Pinpoint the cell where the given text exists, returning its [X, Y] midpoint coordinate. 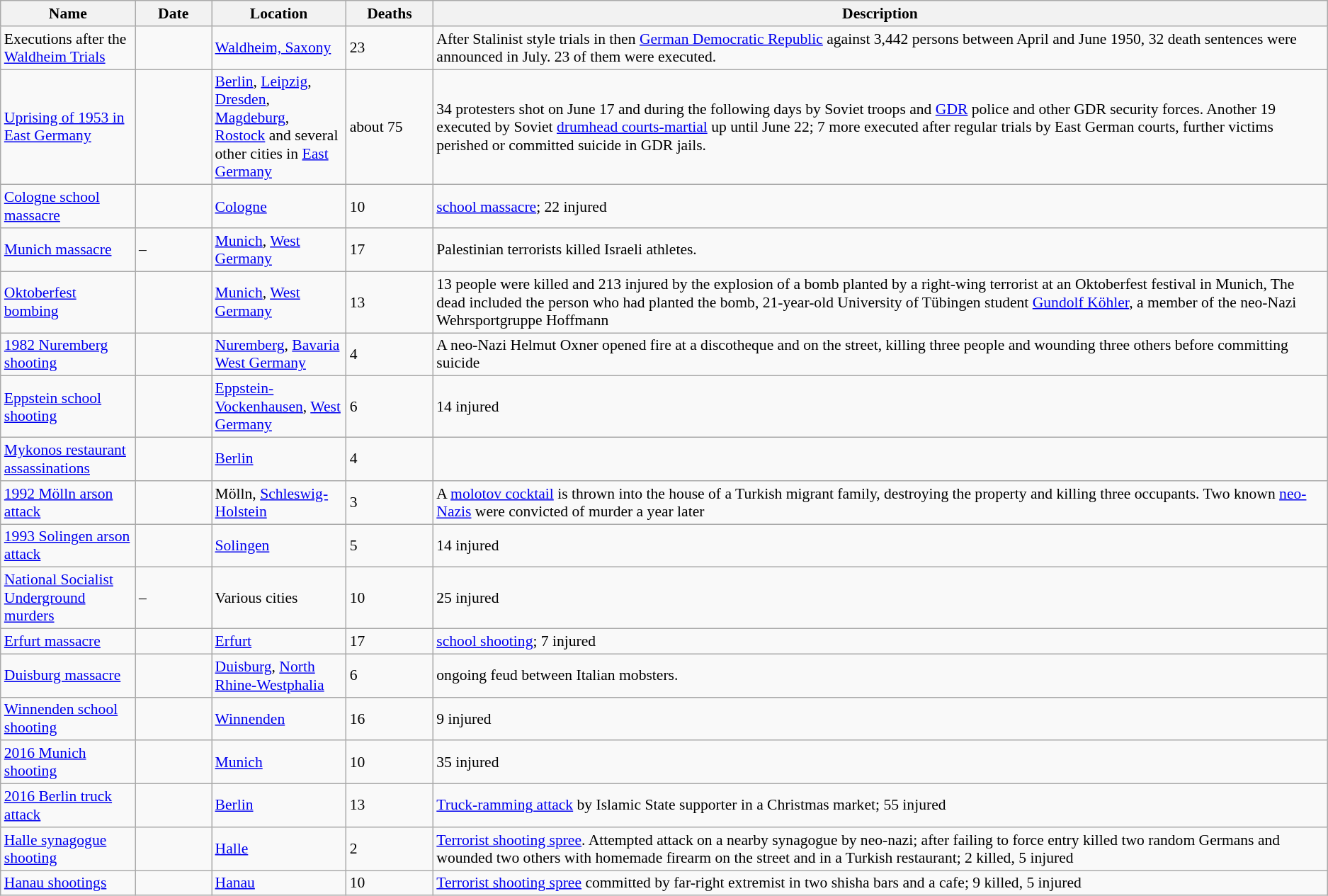
Truck-ramming attack by Islamic State supporter in a Christmas market; 55 injured [880, 806]
Winnenden school shooting [68, 718]
2 [390, 849]
Date [174, 13]
Waldheim, Saxony [278, 48]
Executions after the Waldheim Trials [68, 48]
Cologne [278, 207]
Mölln, Schleswig-Holstein [278, 503]
5 [390, 545]
1992 Mölln arson attack [68, 503]
Uprising of 1953 in East Germany [68, 127]
Cologne school massacre [68, 207]
Duisburg massacre [68, 676]
2016 Munich shooting [68, 762]
Winnenden [278, 718]
35 injured [880, 762]
school massacre; 22 injured [880, 207]
25 injured [880, 598]
2016 Berlin truck attack [68, 806]
23 [390, 48]
Munich [278, 762]
1982 Nuremberg shooting [68, 354]
Description [880, 13]
Oktoberfest bombing [68, 302]
Duisburg, North Rhine-Westphalia [278, 676]
9 injured [880, 718]
16 [390, 718]
Eppstein-Vockenhausen, West Germany [278, 407]
Nuremberg, Bavaria West Germany [278, 354]
Mykonos restaurant assassinations [68, 459]
1993 Solingen arson attack [68, 545]
Hanau shootings [68, 883]
A neo-Nazi Helmut Oxner opened fire at a discotheque and on the street, killing three people and wounding three others before committing suicide [880, 354]
National Socialist Underground murders [68, 598]
Deaths [390, 13]
Palestinian terrorists killed Israeli athletes. [880, 249]
Erfurt [278, 642]
school shooting; 7 injured [880, 642]
Eppstein school shooting [68, 407]
Solingen [278, 545]
about 75 [390, 127]
Halle [278, 849]
Location [278, 13]
3 [390, 503]
Terrorist shooting spree committed by far-right extremist in two shisha bars and a cafe; 9 killed, 5 injured [880, 883]
Hanau [278, 883]
Berlin, Leipzig, Dresden, Magdeburg, Rostock and several other cities in East Germany [278, 127]
Various cities [278, 598]
ongoing feud between Italian mobsters. [880, 676]
Munich massacre [68, 249]
Name [68, 13]
Halle synagogue shooting [68, 849]
Erfurt massacre [68, 642]
